Return [X, Y] of the center of cell containing provided text 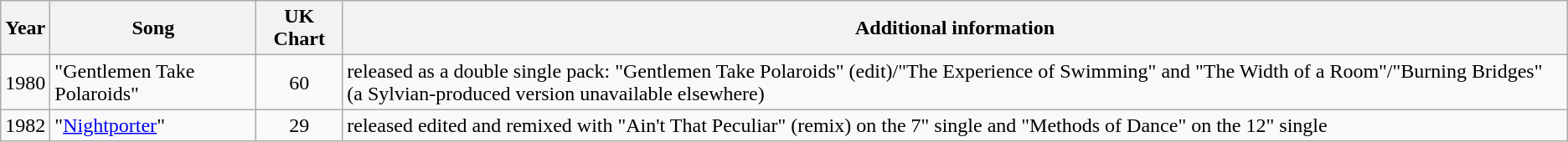
29 [300, 125]
"Gentlemen Take Polaroids" [153, 82]
Song [153, 28]
UK Chart [300, 28]
released edited and remixed with "Ain't That Peculiar" (remix) on the 7" single and "Methods of Dance" on the 12" single [955, 125]
1982 [25, 125]
Year [25, 28]
Additional information [955, 28]
1980 [25, 82]
"Nightporter" [153, 125]
60 [300, 82]
